Capture the cell that displays the provided text and extract its [x, y] central coordinate. 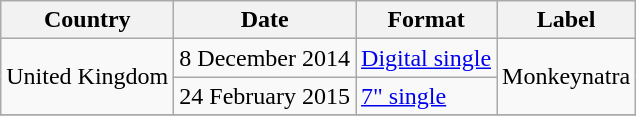
Label [566, 20]
Digital single [426, 58]
Country [88, 20]
7" single [426, 96]
Monkeynatra [566, 77]
24 February 2015 [265, 96]
Format [426, 20]
8 December 2014 [265, 58]
United Kingdom [88, 77]
Date [265, 20]
